Capture the cell that displays the provided text and extract its (X, Y) central coordinate. 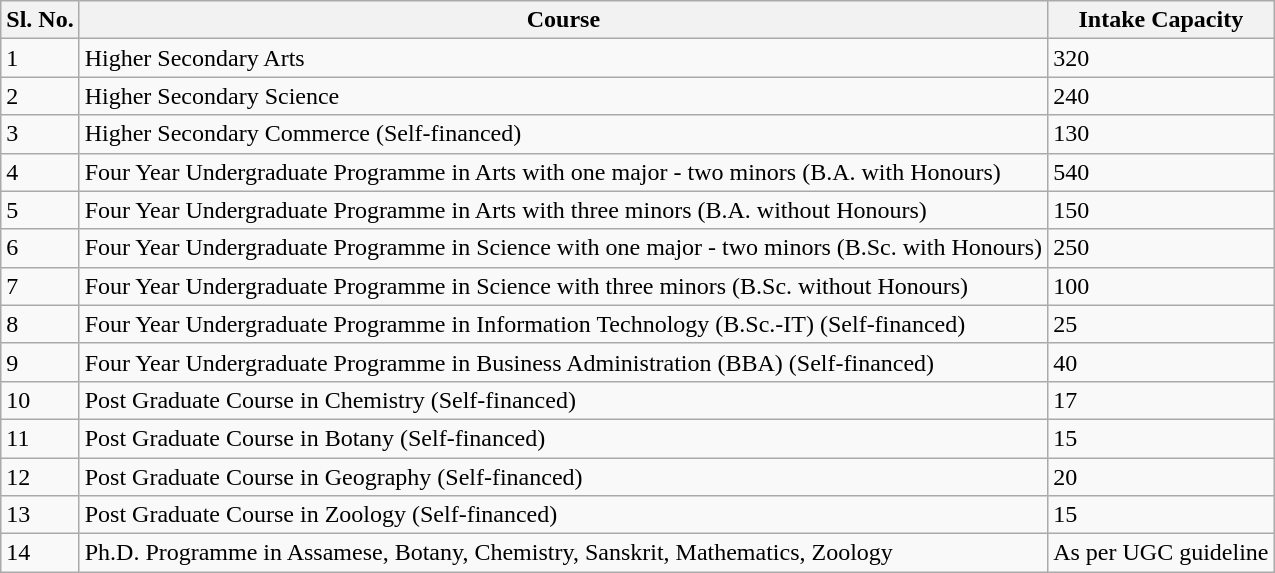
Ph.D. Programme in Assamese, Botany, Chemistry, Sanskrit, Mathematics, Zoology (563, 553)
11 (40, 438)
100 (1161, 286)
Sl. No. (40, 20)
240 (1161, 96)
Four Year Undergraduate Programme in Arts with three minors (B.A. without Honours) (563, 210)
40 (1161, 362)
Post Graduate Course in Geography (Self-financed) (563, 477)
Post Graduate Course in Botany (Self-financed) (563, 438)
9 (40, 362)
130 (1161, 134)
Four Year Undergraduate Programme in Science with three minors (B.Sc. without Honours) (563, 286)
Four Year Undergraduate Programme in Science with one major - two minors (B.Sc. with Honours) (563, 248)
320 (1161, 58)
25 (1161, 324)
3 (40, 134)
12 (40, 477)
10 (40, 400)
As per UGC guideline (1161, 553)
Four Year Undergraduate Programme in Arts with one major - two minors (B.A. with Honours) (563, 172)
150 (1161, 210)
540 (1161, 172)
13 (40, 515)
Higher Secondary Commerce (Self-financed) (563, 134)
20 (1161, 477)
Course (563, 20)
7 (40, 286)
Higher Secondary Science (563, 96)
Four Year Undergraduate Programme in Business Administration (BBA) (Self-financed) (563, 362)
Post Graduate Course in Chemistry (Self-financed) (563, 400)
8 (40, 324)
4 (40, 172)
Higher Secondary Arts (563, 58)
Post Graduate Course in Zoology (Self-financed) (563, 515)
5 (40, 210)
Four Year Undergraduate Programme in Information Technology (B.Sc.-IT) (Self-financed) (563, 324)
Intake Capacity (1161, 20)
14 (40, 553)
17 (1161, 400)
2 (40, 96)
6 (40, 248)
1 (40, 58)
250 (1161, 248)
